Provide the [X, Y] coordinate of the cell's center where the given text is located.  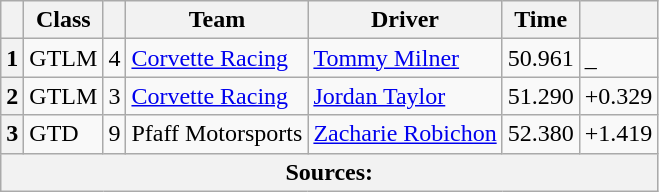
Jordan Taylor [405, 96]
Zacharie Robichon [405, 134]
4 [114, 58]
Pfaff Motorsports [217, 134]
Tommy Milner [405, 58]
1 [12, 58]
Class [64, 20]
51.290 [540, 96]
GTD [64, 134]
50.961 [540, 58]
Driver [405, 20]
52.380 [540, 134]
2 [12, 96]
Team [217, 20]
9 [114, 134]
+1.419 [618, 134]
Sources: [330, 172]
_ [618, 58]
+0.329 [618, 96]
Time [540, 20]
